Locate the cell with the specified text and output its [x, y] center coordinate. 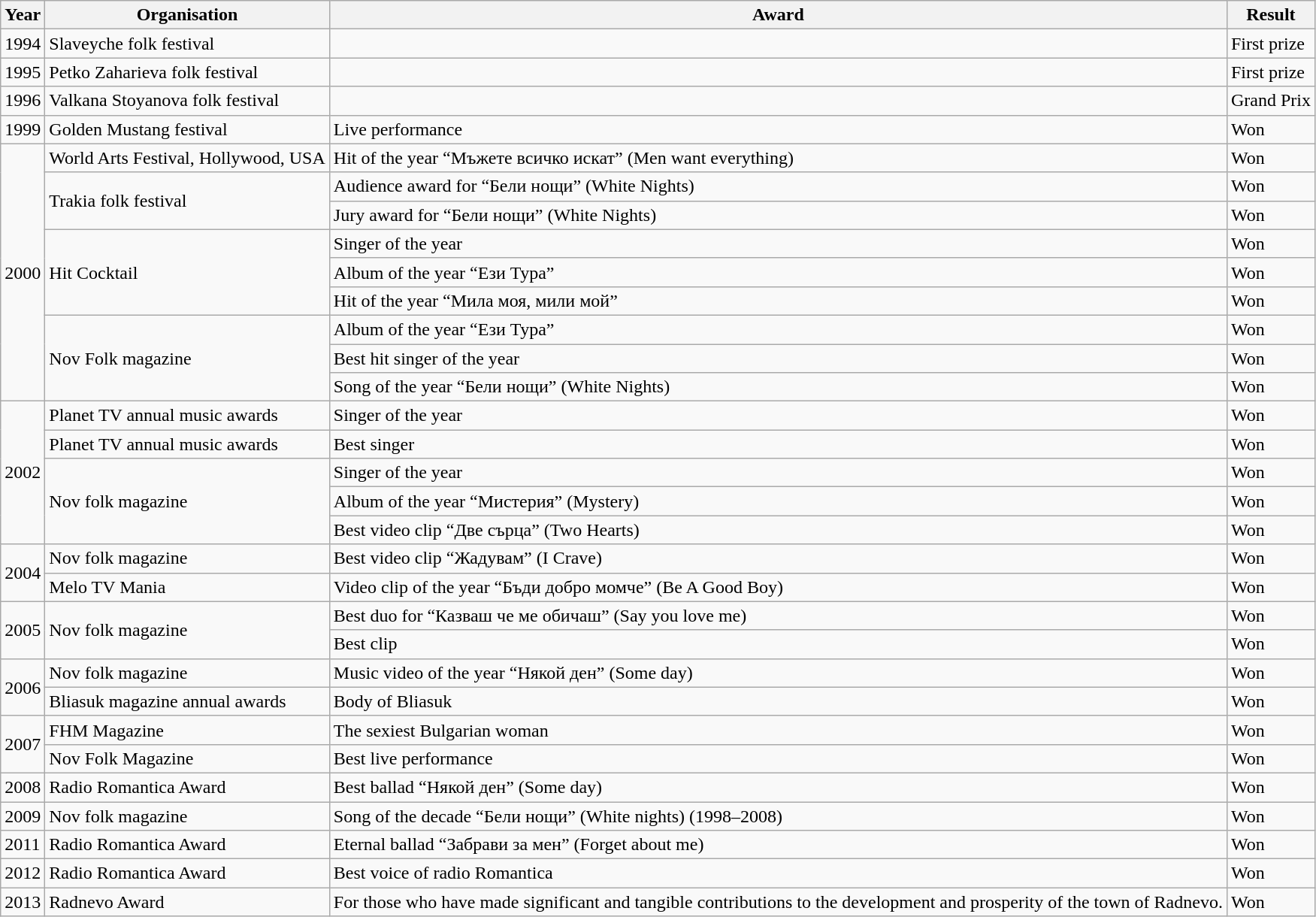
Best video clip “Две сърца” (Two Hearts) [778, 530]
2011 [23, 845]
Slaveyche folk festival [187, 44]
2002 [23, 473]
For those who have made significant and tangible contributions to the development and prosperity of the town of Radnevo. [778, 902]
Bliasuk magazine annual awards [187, 701]
2005 [23, 630]
Hit of the year “Мъжете всичко искат” (Men want everything) [778, 158]
2004 [23, 573]
Radnevo Award [187, 902]
Best hit singer of the year [778, 359]
Petko Zaharieva folk festival [187, 72]
World Arts Festival, Hollywood, USA [187, 158]
2007 [23, 744]
Live performance [778, 129]
Best ballad “Някой ден” (Some day) [778, 787]
Album of the year “Мистерия” (Mystery) [778, 501]
1995 [23, 72]
Result [1270, 15]
1999 [23, 129]
Year [23, 15]
Grand Prix [1270, 101]
Valkana Stoyanova folk festival [187, 101]
Eternal ballad “Забрави за мен” (Forget about me) [778, 845]
Video clip of the year “Бъди добро момче” (Be A Good Boy) [778, 587]
1994 [23, 44]
Best video clip “Жадувам” (I Crave) [778, 558]
Audience award for “Бели нощи” (White Nights) [778, 186]
Organisation [187, 15]
Melo TV Mania [187, 587]
2012 [23, 873]
FHM Magazine [187, 730]
2006 [23, 687]
2013 [23, 902]
1996 [23, 101]
Song of the decade “Бели нощи” (White nights) (1998–2008) [778, 816]
Best singer [778, 444]
Best live performance [778, 758]
The sexiest Bulgarian woman [778, 730]
2000 [23, 272]
Best duo for “Казваш че ме обичаш” (Say you love me) [778, 616]
Best voice of radio Romantica [778, 873]
Jury award for “Бели нощи” (White Nights) [778, 215]
2009 [23, 816]
Hit Cocktail [187, 272]
Award [778, 15]
Best clip [778, 644]
Song of the year “Бели нощи” (White Nights) [778, 387]
Nov Folk magazine [187, 358]
Body of Bliasuk [778, 701]
Nov Folk Magazine [187, 758]
Music video of the year “Някой ден” (Some day) [778, 673]
Trakia folk festival [187, 201]
Golden Mustang festival [187, 129]
Hit of the year “Мила моя, мили мой” [778, 301]
2008 [23, 787]
